Search for the cell housing the specified text and yield its [x, y] center coordinate. 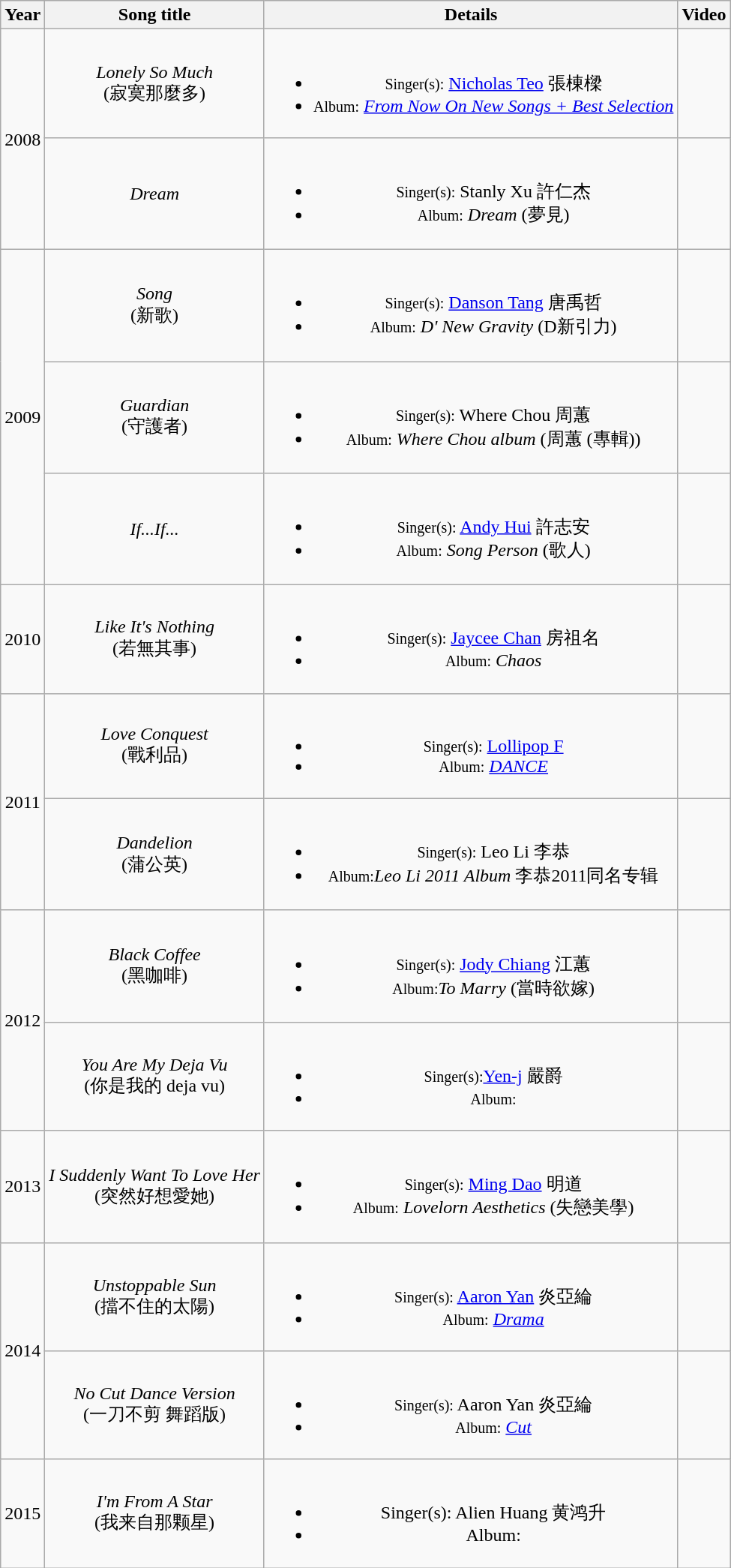
No Cut Dance Version(一刀不剪 舞蹈版) [154, 1406]
2010 [22, 639]
Details [471, 15]
Singer(s): Nicholas Teo 張棟樑Album: From Now On New Songs + Best Selection [471, 84]
Dream [154, 194]
I Suddenly Want To Love Her(突然好想愛她) [154, 1187]
Unstoppable Sun(擋不住的太陽) [154, 1296]
2008 [22, 140]
Singer(s): Stanly Xu 許仁杰Album: Dream (夢見) [471, 194]
2015 [22, 1514]
Singer(s): Where Chou 周蕙Album: Where Chou album (周蕙 (專輯)) [471, 417]
Year [22, 15]
I'm From A Star(我来自那颗星) [154, 1514]
If...If... [154, 530]
Song title [154, 15]
Singer(s):Yen-j 嚴爵Album: [471, 1076]
Singer(s): Jody Chiang 江蕙Album:To Marry (當時欲嫁) [471, 966]
2012 [22, 1020]
Singer(s): Alien Huang 黄鸿升Album: [471, 1514]
Singer(s): Jaycee Chan 房祖名Album: Chaos [471, 639]
2013 [22, 1187]
Video [704, 15]
2011 [22, 801]
Singer(s): Aaron Yan 炎亞綸Album: Cut [471, 1406]
Lonely So Much(寂寞那麼多) [154, 84]
Like It's Nothing(若無其事) [154, 639]
Singer(s): Andy Hui 許志安Album: Song Person (歌人) [471, 530]
Guardian(守護者) [154, 417]
Singer(s): Ming Dao 明道Album: Lovelorn Aesthetics (失戀美學) [471, 1187]
Dandelion(蒲公英) [154, 854]
Black Coffee(黑咖啡) [154, 966]
Song(新歌) [154, 305]
Love Conquest(戰利品) [154, 746]
You Are My Deja Vu(你是我的 deja vu) [154, 1076]
2009 [22, 417]
Singer(s): Leo Li 李恭Album:Leo Li 2011 Album 李恭2011同名专辑 [471, 854]
2014 [22, 1350]
Singer(s): Lollipop FAlbum: DANCE [471, 746]
Singer(s): Aaron Yan 炎亞綸Album: Drama [471, 1296]
Singer(s): Danson Tang 唐禹哲Album: D' New Gravity (D新引力) [471, 305]
